Extract the (X, Y) coordinate from the center of the cell holding the provided text.  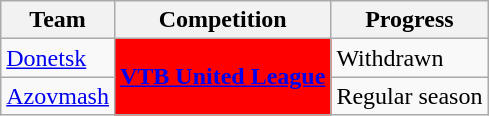
Regular season (410, 96)
Donetsk (58, 58)
Team (58, 20)
Azovmash (58, 96)
Competition (222, 20)
VTB United League (222, 77)
Progress (410, 20)
Withdrawn (410, 58)
